For the text-containing cell, return its midpoint in [X, Y] coordinate format. 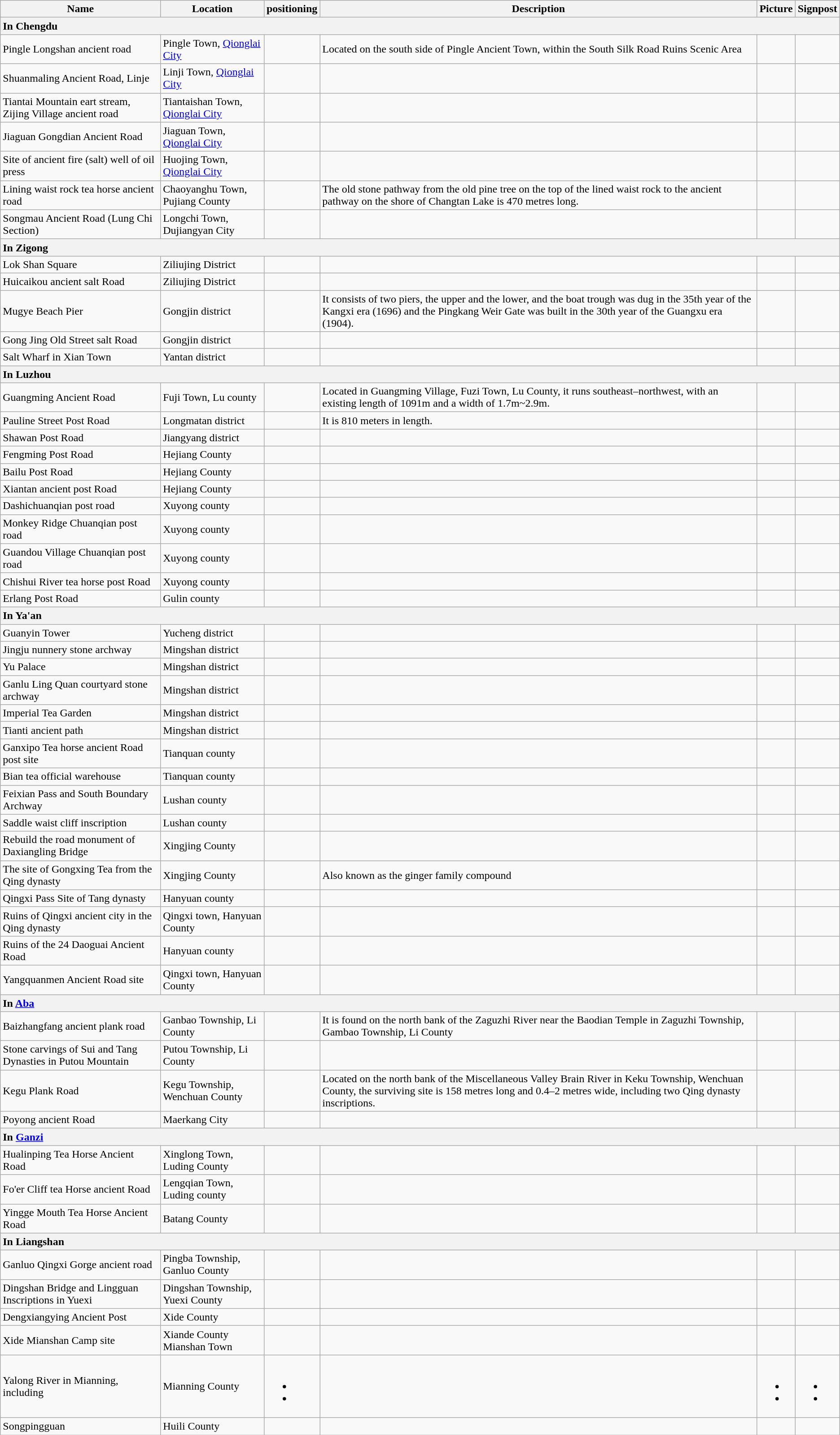
Jiangyang district [213, 438]
Gong Jing Old Street salt Road [81, 340]
Chaoyanghu Town, Pujiang County [213, 195]
Description [538, 9]
Longmatan district [213, 421]
Ganbao Township, Li County [213, 1026]
Xide Mianshan Camp site [81, 1340]
Monkey Ridge Chuanqian post road [81, 529]
Dingshan Bridge and Lingguan Inscriptions in Yuexi [81, 1294]
Yingge Mouth Tea Horse Ancient Road [81, 1218]
Linji Town, Qionglai City [213, 78]
Chishui River tea horse post Road [81, 581]
In Liangshan [420, 1242]
Yu Palace [81, 667]
Huojing Town, Qionglai City [213, 166]
Huicaikou ancient salt Road [81, 281]
Ganluo Qingxi Gorge ancient road [81, 1265]
Rebuild the road monument of Daxiangling Bridge [81, 846]
Fengming Post Road [81, 455]
Batang County [213, 1218]
Fo'er Cliff tea Horse ancient Road [81, 1189]
Bailu Post Road [81, 472]
Gulin county [213, 598]
Poyong ancient Road [81, 1120]
Salt Wharf in Xian Town [81, 357]
Tiantaishan Town, Qionglai City [213, 108]
Pingle Longshan ancient road [81, 49]
Saddle waist cliff inscription [81, 823]
Site of ancient fire (salt) well of oil press [81, 166]
Imperial Tea Garden [81, 713]
Putou Township, Li County [213, 1056]
Dashichuanqian post road [81, 506]
Pauline Street Post Road [81, 421]
Dengxiangying Ancient Post [81, 1317]
In Ya'an [420, 615]
Ganlu Ling Quan courtyard stone archway [81, 690]
Dingshan Township, Yuexi County [213, 1294]
Xiande County Mianshan Town [213, 1340]
Mugye Beach Pier [81, 311]
Pingba Township, Ganluo County [213, 1265]
Picture [776, 9]
Lok Shan Square [81, 264]
Kegu Plank Road [81, 1091]
Shuanmaling Ancient Road, Linje [81, 78]
Jingju nunnery stone archway [81, 650]
positioning [292, 9]
Songpingguan [81, 1426]
Located in Guangming Village, Fuzi Town, Lu County, it runs southeast–northwest, with an existing length of 1091m and a width of 1.7m~2.9m. [538, 398]
Longchi Town, Dujiangyan City [213, 224]
Yalong River in Mianning, including [81, 1386]
Xide County [213, 1317]
Jiaguan Gongdian Ancient Road [81, 136]
In Ganzi [420, 1137]
Guandou Village Chuanqian post road [81, 558]
It is 810 meters in length. [538, 421]
It is found on the north bank of the Zaguzhi River near the Baodian Temple in Zaguzhi Township, Gambao Township, Li County [538, 1026]
Lengqian Town, Luding county [213, 1189]
In Chengdu [420, 26]
Yantan district [213, 357]
In Luzhou [420, 374]
Also known as the ginger family compound [538, 875]
Jiaguan Town, Qionglai City [213, 136]
Qingxi Pass Site of Tang dynasty [81, 898]
Hualinping Tea Horse Ancient Road [81, 1160]
Stone carvings of Sui and Tang Dynasties in Putou Mountain [81, 1056]
Ruins of Qingxi ancient city in the Qing dynasty [81, 921]
Guanyin Tower [81, 632]
Erlang Post Road [81, 598]
Yangquanmen Ancient Road site [81, 979]
Bian tea official warehouse [81, 777]
Ruins of the 24 Daoguai Ancient Road [81, 951]
Name [81, 9]
Tiantai Mountain eart stream, Zijing Village ancient road [81, 108]
Yucheng district [213, 632]
Ganxipo Tea horse ancient Road post site [81, 753]
Lining waist rock tea horse ancient road [81, 195]
Guangming Ancient Road [81, 398]
Location [213, 9]
Xiantan ancient post Road [81, 489]
Huili County [213, 1426]
Mianning County [213, 1386]
Fuji Town, Lu county [213, 398]
In Aba [420, 1003]
Signpost [818, 9]
Kegu Township, Wenchuan County [213, 1091]
Shawan Post Road [81, 438]
The site of Gongxing Tea from the Qing dynasty [81, 875]
Pingle Town, Qionglai City [213, 49]
Baizhangfang ancient plank road [81, 1026]
Songmau Ancient Road (Lung Chi Section) [81, 224]
Maerkang City [213, 1120]
Xinglong Town, Luding County [213, 1160]
Feixian Pass and South Boundary Archway [81, 800]
Tianti ancient path [81, 730]
Located on the south side of Pingle Ancient Town, within the South Silk Road Ruins Scenic Area [538, 49]
In Zigong [420, 247]
